Return the (X, Y) coordinate for the center point of the cell that contains the specified text.  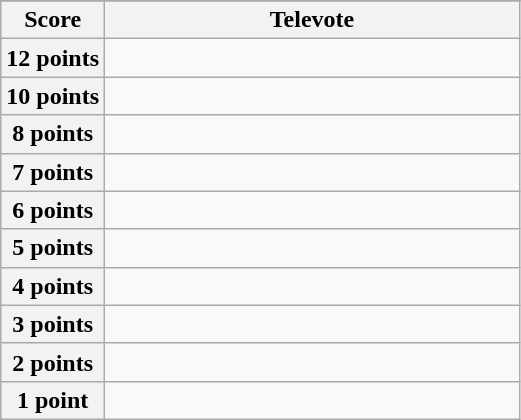
Score (53, 20)
6 points (53, 210)
5 points (53, 248)
4 points (53, 286)
2 points (53, 362)
3 points (53, 324)
8 points (53, 134)
1 point (53, 400)
12 points (53, 58)
Televote (312, 20)
7 points (53, 172)
10 points (53, 96)
